Identify which cell holds the provided text, then report its (x, y) central coordinate. 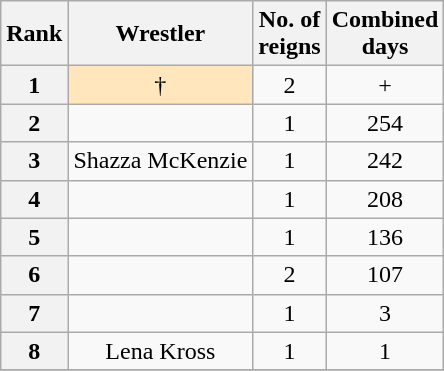
Lena Kross (160, 351)
107 (385, 275)
+ (385, 85)
5 (34, 237)
† (160, 85)
4 (34, 199)
Rank (34, 34)
7 (34, 313)
Shazza McKenzie (160, 161)
242 (385, 161)
254 (385, 123)
No. ofreigns (290, 34)
Wrestler (160, 34)
136 (385, 237)
208 (385, 199)
6 (34, 275)
Combineddays (385, 34)
8 (34, 351)
